Locate the cell with the specified text and output its (x, y) center coordinate. 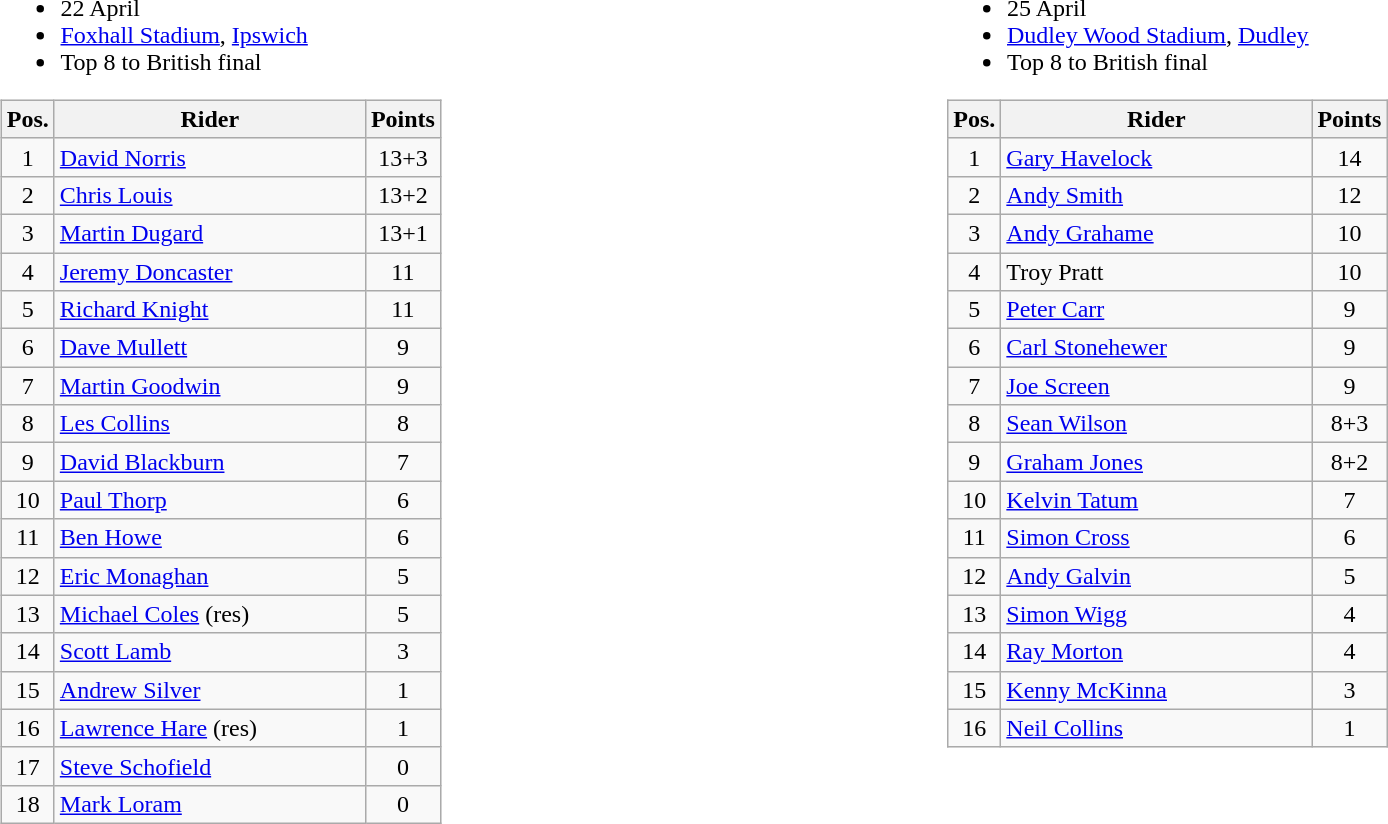
Les Collins (210, 424)
Joe Screen (1156, 386)
Andy Galvin (1156, 576)
Richard Knight (210, 310)
Martin Goodwin (210, 386)
Andy Smith (1156, 195)
8+3 (1350, 424)
Ben Howe (210, 538)
Mark Loram (210, 804)
Peter Carr (1156, 310)
Jeremy Doncaster (210, 271)
18 (28, 804)
Simon Wigg (1156, 614)
Chris Louis (210, 195)
David Norris (210, 157)
Graham Jones (1156, 462)
Sean Wilson (1156, 424)
Simon Cross (1156, 538)
Carl Stonehewer (1156, 348)
Kelvin Tatum (1156, 500)
Eric Monaghan (210, 576)
Ray Morton (1156, 652)
13+2 (402, 195)
Lawrence Hare (res) (210, 728)
Martin Dugard (210, 233)
Scott Lamb (210, 652)
Andy Grahame (1156, 233)
Andrew Silver (210, 690)
Troy Pratt (1156, 271)
Dave Mullett (210, 348)
8+2 (1350, 462)
Paul Thorp (210, 500)
Kenny McKinna (1156, 690)
13+3 (402, 157)
17 (28, 766)
Steve Schofield (210, 766)
David Blackburn (210, 462)
Gary Havelock (1156, 157)
Neil Collins (1156, 728)
Michael Coles (res) (210, 614)
13+1 (402, 233)
